Output the [x, y] coordinate of the center of the cell containing the given text.  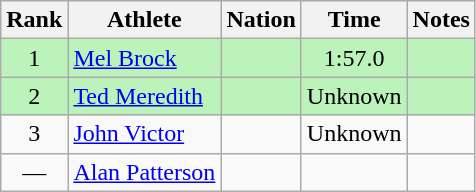
Ted Meredith [144, 96]
John Victor [144, 134]
Nation [261, 20]
— [34, 172]
Time [354, 20]
3 [34, 134]
Alan Patterson [144, 172]
1 [34, 58]
Rank [34, 20]
2 [34, 96]
Mel Brock [144, 58]
Athlete [144, 20]
Notes [441, 20]
1:57.0 [354, 58]
